Scan for the cell matching the given text and deliver its [x, y] coordinate at center. 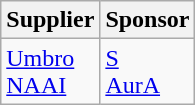
Umbro NAAI [50, 72]
Supplier [50, 20]
S AurA [148, 72]
Sponsor [148, 20]
